Search for the cell housing the specified text and yield its [x, y] center coordinate. 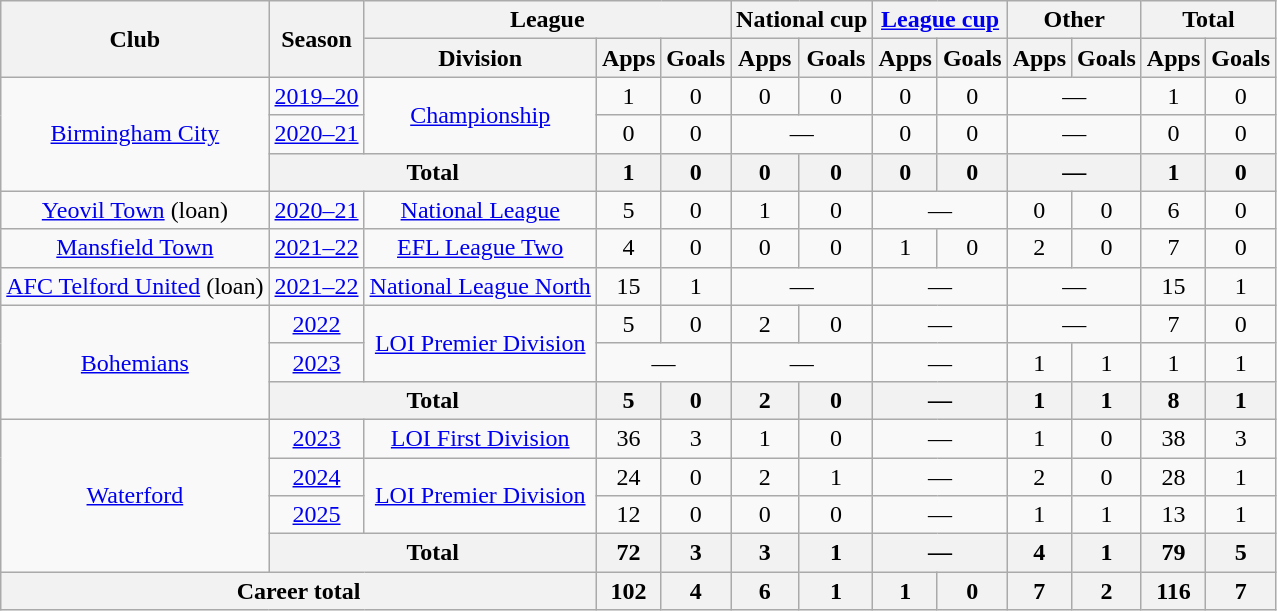
28 [1173, 477]
2019–20 [316, 96]
Championship [480, 115]
Other [1074, 20]
LOI First Division [480, 438]
2024 [316, 477]
Birmingham City [135, 134]
National League [480, 210]
Yeovil Town (loan) [135, 210]
102 [628, 591]
National cup [802, 20]
24 [628, 477]
79 [1173, 553]
Bohemians [135, 362]
Career total [299, 591]
38 [1173, 438]
2025 [316, 515]
72 [628, 553]
Waterford [135, 495]
Season [316, 39]
8 [1173, 400]
Club [135, 39]
116 [1173, 591]
2022 [316, 324]
National League North [480, 286]
36 [628, 438]
Division [480, 58]
AFC Telford United (loan) [135, 286]
13 [1173, 515]
Mansfield Town [135, 248]
12 [628, 515]
EFL League Two [480, 248]
League [547, 20]
League cup [940, 20]
